Output the (X, Y) coordinate of the center of the cell containing the given text.  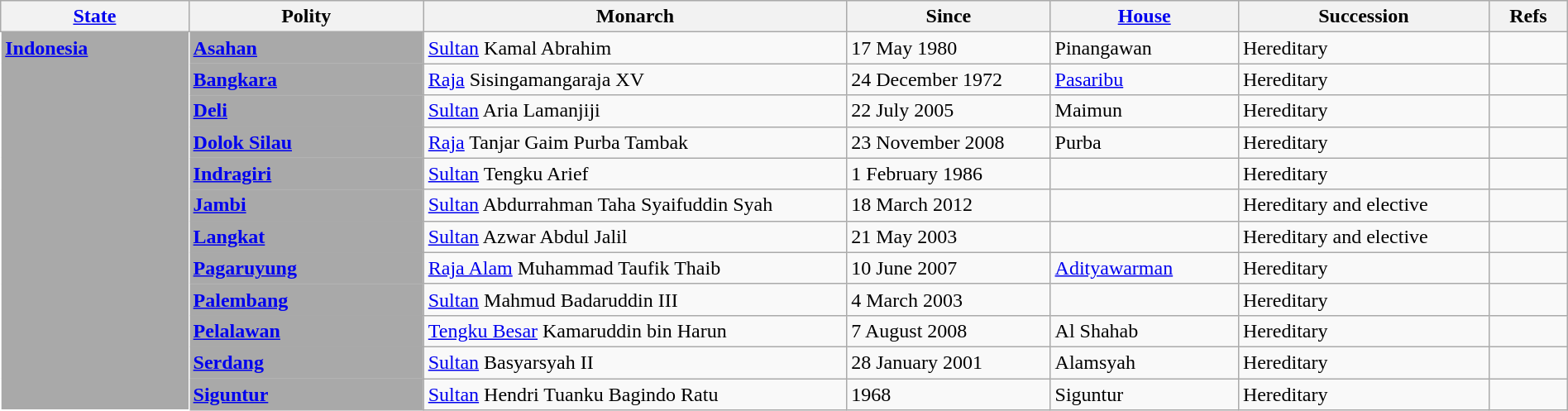
18 March 2012 (949, 205)
Refs (1528, 17)
22 July 2005 (949, 111)
Al Shahab (1145, 331)
1 February 1986 (949, 174)
House (1145, 17)
Sultan Aria Lamanjiji (635, 111)
Sultan Kamal Abrahim (635, 48)
Bangkara (306, 79)
Tengku Besar Kamaruddin bin Harun (635, 331)
Polity (306, 17)
24 December 1972 (949, 79)
Pelalawan (306, 331)
Pagaruyung (306, 268)
Since (949, 17)
Raja Sisingamangaraja XV (635, 79)
17 May 1980 (949, 48)
Sultan Basyarsyah II (635, 362)
Maimun (1145, 111)
Jambi (306, 205)
Sultan Tengku Arief (635, 174)
Sultan Abdurrahman Taha Syaifuddin Syah (635, 205)
Langkat (306, 237)
Raja Alam Muhammad Taufik Thaib (635, 268)
21 May 2003 (949, 237)
Raja Tanjar Gaim Purba Tambak (635, 142)
Indonesia (94, 222)
Monarch (635, 17)
23 November 2008 (949, 142)
State (94, 17)
Deli (306, 111)
Indragiri (306, 174)
Dolok Silau (306, 142)
Adityawarman (1145, 268)
Alamsyah (1145, 362)
28 January 2001 (949, 362)
7 August 2008 (949, 331)
Pasaribu (1145, 79)
Succession (1363, 17)
Palembang (306, 299)
Sultan Mahmud Badaruddin III (635, 299)
Serdang (306, 362)
Pinangawan (1145, 48)
10 June 2007 (949, 268)
Purba (1145, 142)
Asahan (306, 48)
1968 (949, 394)
Sultan Hendri Tuanku Bagindo Ratu (635, 394)
4 March 2003 (949, 299)
Sultan Azwar Abdul Jalil (635, 237)
